Pinpoint the cell where the given text exists, returning its (x, y) midpoint coordinate. 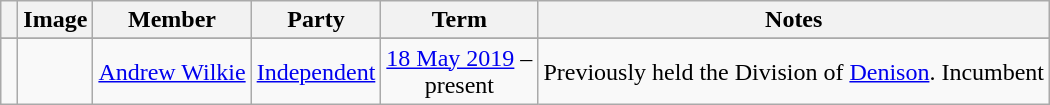
Notes (794, 20)
Party (316, 20)
Image (56, 20)
Andrew Wilkie (172, 72)
Member (172, 20)
Term (460, 20)
Previously held the Division of Denison. Incumbent (794, 72)
Independent (316, 72)
18 May 2019 –present (460, 72)
